Detect which cell encompasses the target text, then output its [x, y] center coordinate. 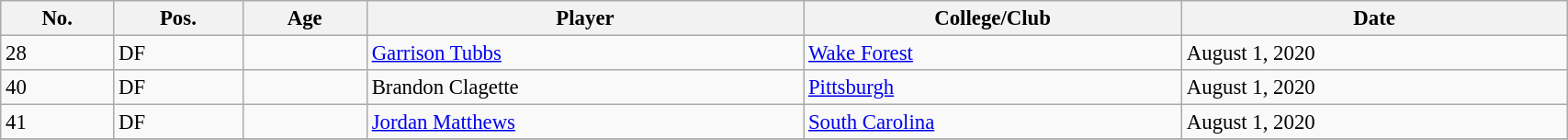
28 [57, 53]
Brandon Clagette [584, 87]
South Carolina [993, 122]
40 [57, 87]
No. [57, 18]
Player [584, 18]
Age [305, 18]
Pittsburgh [993, 87]
Jordan Matthews [584, 122]
Date [1374, 18]
Pos. [178, 18]
Garrison Tubbs [584, 53]
College/Club [993, 18]
Wake Forest [993, 53]
41 [57, 122]
